Return the (x, y) coordinate for the center point of the cell that contains the specified text.  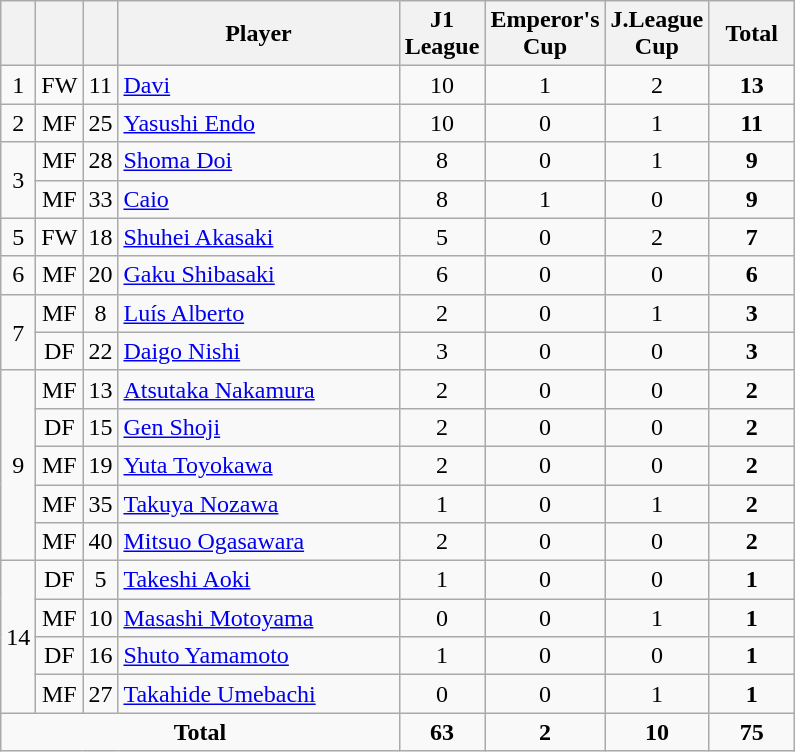
Takeshi Aoki (258, 580)
J.League Cup (657, 34)
63 (442, 732)
Emperor's Cup (545, 34)
35 (100, 503)
14 (18, 637)
Shoma Doi (258, 161)
75 (752, 732)
19 (100, 465)
Atsutaka Nakamura (258, 389)
22 (100, 351)
20 (100, 275)
18 (100, 237)
Daigo Nishi (258, 351)
Yasushi Endo (258, 123)
Shuhei Akasaki (258, 237)
Mitsuo Ogasawara (258, 542)
Yuta Toyokawa (258, 465)
Player (258, 34)
40 (100, 542)
28 (100, 161)
33 (100, 199)
27 (100, 694)
Shuto Yamamoto (258, 656)
J1 League (442, 34)
Takahide Umebachi (258, 694)
16 (100, 656)
Davi (258, 85)
Caio (258, 199)
Gen Shoji (258, 427)
Masashi Motoyama (258, 618)
Takuya Nozawa (258, 503)
Gaku Shibasaki (258, 275)
25 (100, 123)
Luís Alberto (258, 313)
15 (100, 427)
